Return (x, y) of the center of cell containing provided text 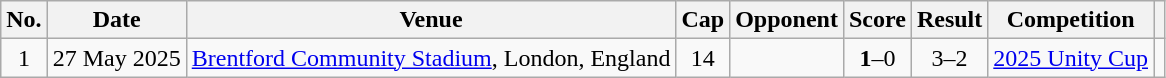
Opponent (787, 20)
1 (24, 58)
Score (877, 20)
Competition (1071, 20)
No. (24, 20)
Venue (431, 20)
27 May 2025 (116, 58)
3–2 (949, 58)
1–0 (877, 58)
Result (949, 20)
Date (116, 20)
14 (703, 58)
Brentford Community Stadium, London, England (431, 58)
2025 Unity Cup (1071, 58)
Cap (703, 20)
